Scan for the cell matching the given text and deliver its (X, Y) coordinate at center. 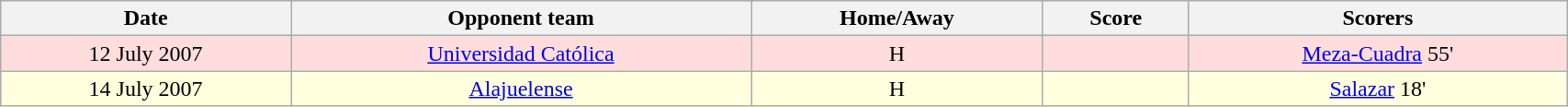
Universidad Católica (520, 53)
Opponent team (520, 18)
Date (146, 18)
Score (1115, 18)
14 July 2007 (146, 89)
Meza-Cuadra 55' (1378, 53)
Scorers (1378, 18)
Salazar 18' (1378, 89)
Alajuelense (520, 89)
12 July 2007 (146, 53)
Home/Away (897, 18)
